Pinpoint the cell where the given text exists, returning its [X, Y] midpoint coordinate. 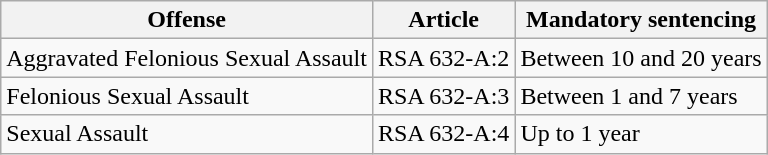
RSA 632-A:2 [443, 58]
Aggravated Felonious Sexual Assault [187, 58]
Sexual Assault [187, 134]
Article [443, 20]
Offense [187, 20]
Up to 1 year [641, 134]
RSA 632-A:3 [443, 96]
Mandatory sentencing [641, 20]
RSA 632-A:4 [443, 134]
Between 10 and 20 years [641, 58]
Felonious Sexual Assault [187, 96]
Between 1 and 7 years [641, 96]
